Search for the cell housing the specified text and yield its (X, Y) center coordinate. 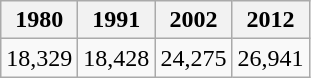
1980 (40, 20)
1991 (116, 20)
24,275 (194, 58)
26,941 (270, 58)
18,329 (40, 58)
18,428 (116, 58)
2002 (194, 20)
2012 (270, 20)
